Extract the [X, Y] coordinate from the center of the cell holding the provided text.  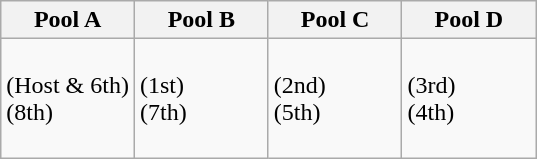
(2nd) (5th) [335, 98]
Pool B [201, 20]
Pool C [335, 20]
(Host & 6th) (8th) [68, 98]
(1st) (7th) [201, 98]
(3rd) (4th) [469, 98]
Pool D [469, 20]
Pool A [68, 20]
